From the cell containing the given text, extract its center point as [X, Y] coordinate. 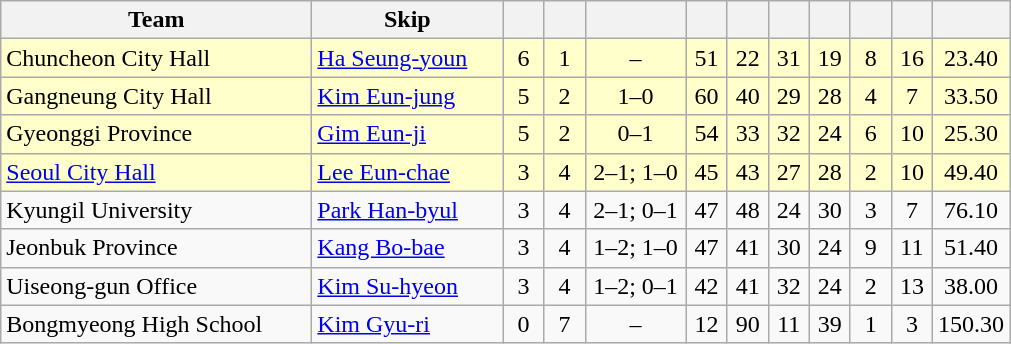
25.30 [970, 134]
51 [706, 58]
0–1 [636, 134]
Jeonbuk Province [156, 248]
1–2; 1–0 [636, 248]
29 [788, 96]
40 [748, 96]
Kim Gyu-ri [408, 324]
19 [830, 58]
54 [706, 134]
51.40 [970, 248]
Gangneung City Hall [156, 96]
Kyungil University [156, 210]
Kang Bo-bae [408, 248]
Ha Seung-youn [408, 58]
Chuncheon City Hall [156, 58]
Uiseong-gun Office [156, 286]
42 [706, 286]
49.40 [970, 172]
2–1; 1–0 [636, 172]
1–2; 0–1 [636, 286]
Bongmyeong High School [156, 324]
8 [870, 58]
Skip [408, 20]
16 [912, 58]
150.30 [970, 324]
Team [156, 20]
39 [830, 324]
22 [748, 58]
Park Han-byul [408, 210]
Kim Eun-jung [408, 96]
76.10 [970, 210]
Gyeonggi Province [156, 134]
31 [788, 58]
33.50 [970, 96]
Seoul City Hall [156, 172]
33 [748, 134]
48 [748, 210]
90 [748, 324]
60 [706, 96]
12 [706, 324]
9 [870, 248]
0 [524, 324]
2–1; 0–1 [636, 210]
23.40 [970, 58]
27 [788, 172]
38.00 [970, 286]
Lee Eun-chae [408, 172]
1–0 [636, 96]
45 [706, 172]
Gim Eun-ji [408, 134]
13 [912, 286]
43 [748, 172]
Kim Su-hyeon [408, 286]
